From the cell containing the given text, extract its center point as [x, y] coordinate. 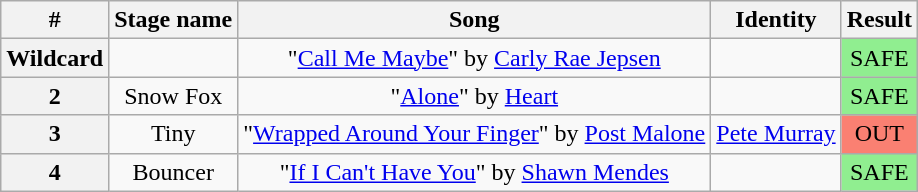
Result [879, 20]
"If I Can't Have You" by Shawn Mendes [474, 172]
2 [55, 96]
Wildcard [55, 58]
"Call Me Maybe" by Carly Rae Jepsen [474, 58]
Song [474, 20]
Stage name [174, 20]
Pete Murray [776, 134]
Bouncer [174, 172]
Tiny [174, 134]
# [55, 20]
"Wrapped Around Your Finger" by Post Malone [474, 134]
Identity [776, 20]
3 [55, 134]
"Alone" by Heart [474, 96]
OUT [879, 134]
4 [55, 172]
Snow Fox [174, 96]
